For the text-containing cell, return its midpoint in (x, y) coordinate format. 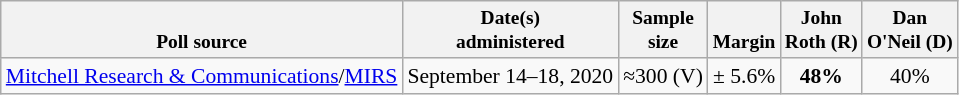
± 5.6% (744, 76)
40% (910, 76)
48% (821, 76)
Poll source (202, 30)
Date(s)administered (510, 30)
JohnRoth (R) (821, 30)
≈300 (V) (663, 76)
Mitchell Research & Communications/MIRS (202, 76)
Margin (744, 30)
DanO'Neil (D) (910, 30)
Samplesize (663, 30)
September 14–18, 2020 (510, 76)
